Return the [X, Y] coordinate for the center point of the cell that contains the specified text.  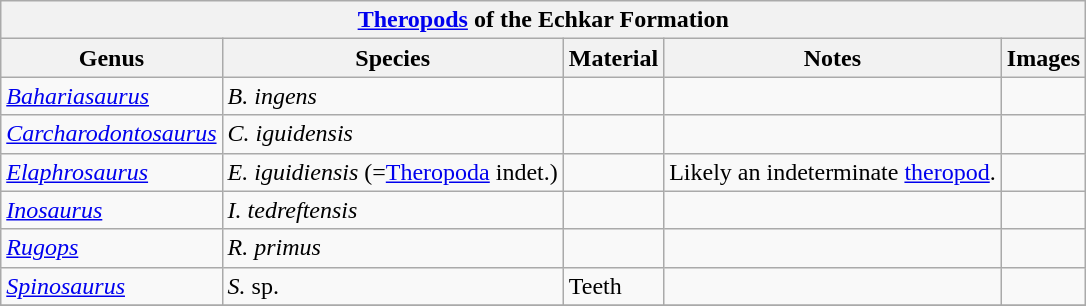
S. sp. [392, 286]
I. tedreftensis [392, 210]
C. iguidensis [392, 134]
Likely an indeterminate theropod. [833, 172]
Rugops [112, 248]
Teeth [613, 286]
Images [1043, 58]
E. iguidiensis (=Theropoda indet.) [392, 172]
Theropods of the Echkar Formation [544, 20]
Bahariasaurus [112, 96]
Material [613, 58]
Notes [833, 58]
Carcharodontosaurus [112, 134]
Genus [112, 58]
Inosaurus [112, 210]
B. ingens [392, 96]
Species [392, 58]
R. primus [392, 248]
Spinosaurus [112, 286]
Elaphrosaurus [112, 172]
